Provide the (X, Y) coordinate of the cell's center where the given text is located.  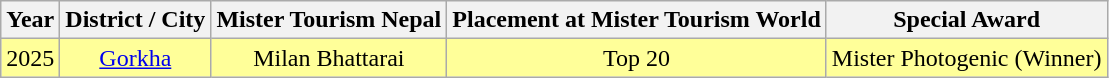
Year (30, 20)
Mister Photogenic (Winner) (966, 58)
District / City (136, 20)
2025 (30, 58)
Placement at Mister Tourism World (636, 20)
Special Award (966, 20)
Mister Tourism Nepal (329, 20)
Gorkha (136, 58)
Milan Bhattarai (329, 58)
Top 20 (636, 58)
